Locate the cell with the specified text and output its [X, Y] center coordinate. 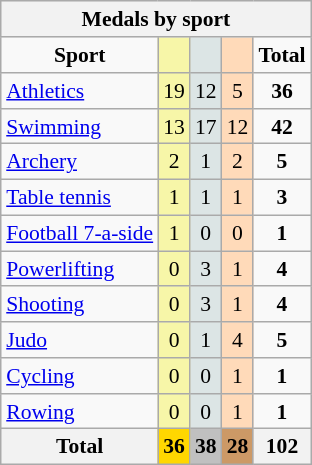
Cycling [80, 376]
102 [282, 447]
Shooting [80, 304]
Sport [80, 55]
Rowing [80, 411]
28 [238, 447]
38 [206, 447]
Medals by sport [156, 19]
42 [282, 126]
17 [206, 126]
19 [174, 91]
Judo [80, 340]
Archery [80, 162]
Swimming [80, 126]
Athletics [80, 91]
13 [174, 126]
Table tennis [80, 197]
Football 7-a-side [80, 233]
Powerlifting [80, 269]
